Determine the [X, Y] coordinate at the center of the cell enclosing the given text.  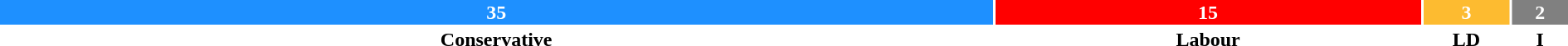
3 [1467, 12]
35 [496, 12]
2 [1540, 12]
15 [1208, 12]
